Find where the given text appears and provide that cell's center as (x, y) coordinate. 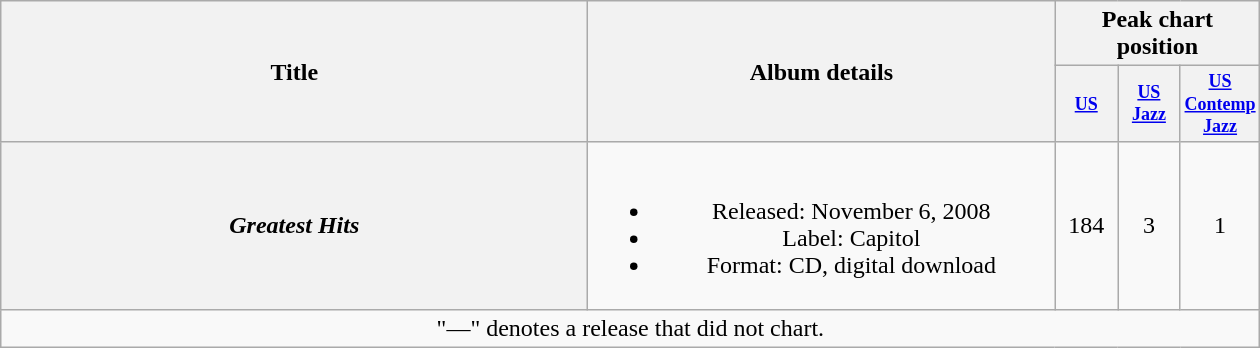
US Jazz (1150, 104)
Album details (822, 72)
Peak chart position (1158, 34)
Greatest Hits (294, 226)
1 (1220, 226)
Title (294, 72)
US Contemp Jazz (1220, 104)
"—" denotes a release that did not chart. (630, 328)
184 (1086, 226)
3 (1150, 226)
US (1086, 104)
Released: November 6, 2008Label: CapitolFormat: CD, digital download (822, 226)
